Capture the cell that displays the provided text and extract its (X, Y) central coordinate. 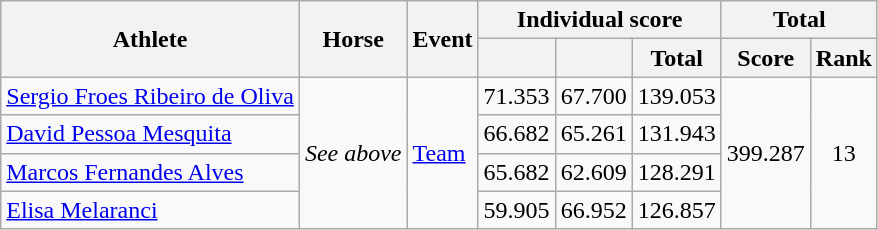
128.291 (676, 172)
Rank (844, 58)
Marcos Fernandes Alves (150, 172)
126.857 (676, 210)
Elisa Melaranci (150, 210)
67.700 (594, 96)
131.943 (676, 134)
See above (353, 153)
139.053 (676, 96)
David Pessoa Mesquita (150, 134)
399.287 (766, 153)
66.952 (594, 210)
59.905 (516, 210)
Sergio Froes Ribeiro de Oliva (150, 96)
71.353 (516, 96)
Individual score (600, 20)
65.682 (516, 172)
Horse (353, 39)
66.682 (516, 134)
62.609 (594, 172)
Score (766, 58)
65.261 (594, 134)
Team (442, 153)
Event (442, 39)
13 (844, 153)
Athlete (150, 39)
